Return [X, Y] of the center of cell containing provided text 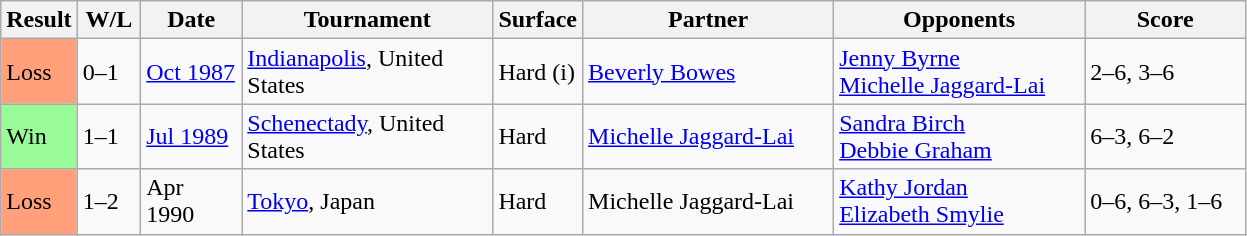
W/L [109, 20]
Jul 1989 [192, 136]
Result [39, 20]
Hard (i) [538, 72]
Tournament [368, 20]
Score [1166, 20]
Apr 1990 [192, 202]
Opponents [960, 20]
Jenny Byrne Michelle Jaggard-Lai [960, 72]
Surface [538, 20]
Date [192, 20]
Partner [708, 20]
Kathy Jordan Elizabeth Smylie [960, 202]
0–6, 6–3, 1–6 [1166, 202]
1–2 [109, 202]
2–6, 3–6 [1166, 72]
0–1 [109, 72]
6–3, 6–2 [1166, 136]
Oct 1987 [192, 72]
Beverly Bowes [708, 72]
Tokyo, Japan [368, 202]
Schenectady, United States [368, 136]
Sandra Birch Debbie Graham [960, 136]
Indianapolis, United States [368, 72]
1–1 [109, 136]
Win [39, 136]
